Find where the given text appears and provide that cell's center as [x, y] coordinate. 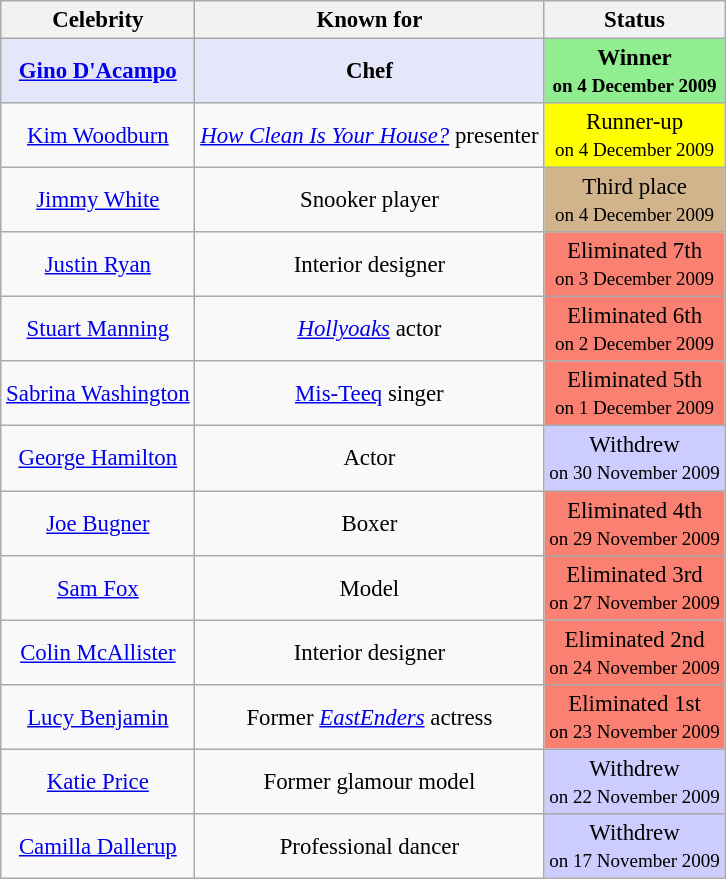
Boxer [370, 522]
Withdrewon 22 November 2009 [634, 782]
Eliminated 5thon 1 December 2009 [634, 394]
Eliminated 1ston 23 November 2009 [634, 716]
Status [634, 20]
Model [370, 588]
Celebrity [98, 20]
Sabrina Washington [98, 394]
Kim Woodburn [98, 136]
Jimmy White [98, 200]
Withdrewon 17 November 2009 [634, 846]
Hollyoaks actor [370, 330]
George Hamilton [98, 458]
Known for [370, 20]
Eliminated 4thon 29 November 2009 [634, 522]
Winneron 4 December 2009 [634, 70]
Eliminated 2ndon 24 November 2009 [634, 652]
Camilla Dallerup [98, 846]
Withdrewon 30 November 2009 [634, 458]
Third place on 4 December 2009 [634, 200]
Eliminated 3rdon 27 November 2009 [634, 588]
Joe Bugner [98, 522]
Lucy Benjamin [98, 716]
Justin Ryan [98, 264]
Eliminated 7thon 3 December 2009 [634, 264]
Professional dancer [370, 846]
Chef [370, 70]
How Clean Is Your House? presenter [370, 136]
Mis-Teeq singer [370, 394]
Eliminated 6thon 2 December 2009 [634, 330]
Sam Fox [98, 588]
Former EastEnders actress [370, 716]
Runner-upon 4 December 2009 [634, 136]
Colin McAllister [98, 652]
Snooker player [370, 200]
Former glamour model [370, 782]
Katie Price [98, 782]
Gino D'Acampo [98, 70]
Actor [370, 458]
Stuart Manning [98, 330]
